Extract the (x, y) coordinate from the center of the cell holding the provided text.  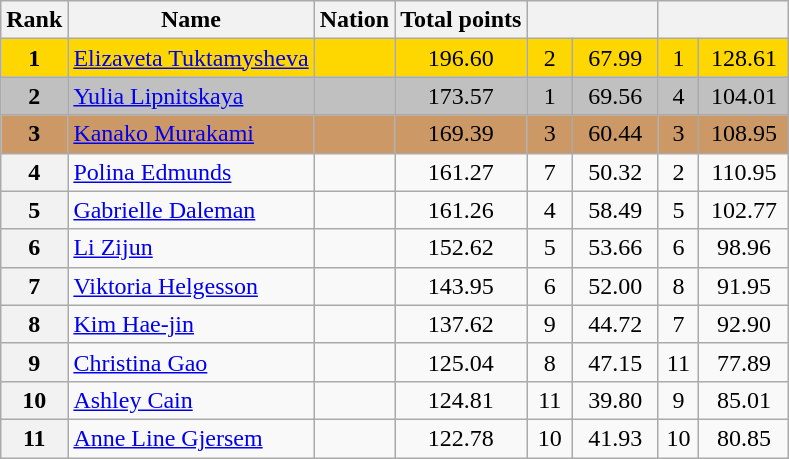
69.56 (616, 96)
44.72 (616, 324)
67.99 (616, 58)
58.49 (616, 210)
98.96 (744, 248)
110.95 (744, 172)
91.95 (744, 286)
104.01 (744, 96)
39.80 (616, 400)
77.89 (744, 362)
Kanako Murakami (191, 134)
124.81 (461, 400)
152.62 (461, 248)
Name (191, 20)
161.26 (461, 210)
92.90 (744, 324)
137.62 (461, 324)
Polina Edmunds (191, 172)
60.44 (616, 134)
108.95 (744, 134)
Viktoria Helgesson (191, 286)
Anne Line Gjersem (191, 438)
Kim Hae-jin (191, 324)
173.57 (461, 96)
169.39 (461, 134)
196.60 (461, 58)
Gabrielle Daleman (191, 210)
85.01 (744, 400)
52.00 (616, 286)
Total points (461, 20)
Nation (354, 20)
47.15 (616, 362)
Elizaveta Tuktamysheva (191, 58)
Christina Gao (191, 362)
143.95 (461, 286)
Li Zijun (191, 248)
Rank (34, 20)
122.78 (461, 438)
102.77 (744, 210)
161.27 (461, 172)
Ashley Cain (191, 400)
125.04 (461, 362)
Yulia Lipnitskaya (191, 96)
50.32 (616, 172)
128.61 (744, 58)
53.66 (616, 248)
41.93 (616, 438)
80.85 (744, 438)
